Find where the given text appears and provide that cell's center as [x, y] coordinate. 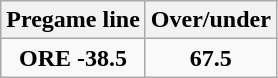
67.5 [210, 58]
Over/under [210, 20]
ORE -38.5 [74, 58]
Pregame line [74, 20]
